Locate the cell with the specified text and output its [X, Y] center coordinate. 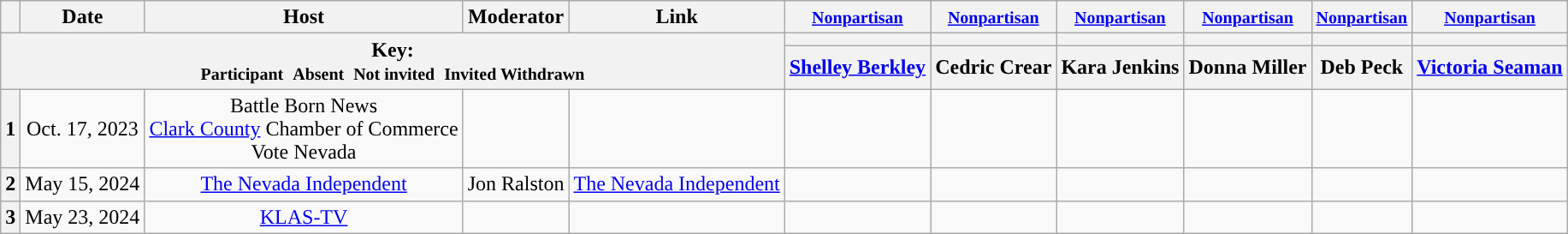
May 23, 2024 [82, 217]
Shelley Berkley [857, 67]
Key: Participant Absent Not invited Invited Withdrawn [393, 62]
Oct. 17, 2023 [82, 129]
Victoria Seaman [1490, 67]
Battle Born NewsClark County Chamber of CommerceVote Nevada [304, 129]
Donna Miller [1247, 67]
Moderator [516, 17]
May 15, 2024 [82, 184]
1 [10, 129]
Date [82, 17]
Host [304, 17]
3 [10, 217]
KLAS-TV [304, 217]
Deb Peck [1362, 67]
Cedric Crear [994, 67]
Link [677, 17]
2 [10, 184]
Kara Jenkins [1121, 67]
Jon Ralston [516, 184]
